Output the (x, y) coordinate of the center of the cell containing the given text.  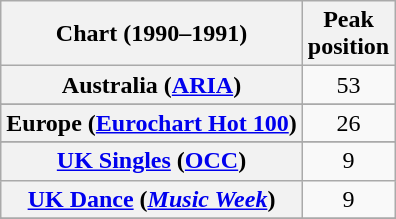
UK Dance (Music Week) (152, 199)
Chart (1990–1991) (152, 34)
53 (348, 85)
Peakposition (348, 34)
Europe (Eurochart Hot 100) (152, 123)
UK Singles (OCC) (152, 161)
Australia (ARIA) (152, 85)
26 (348, 123)
